Capture the cell that displays the provided text and extract its [x, y] central coordinate. 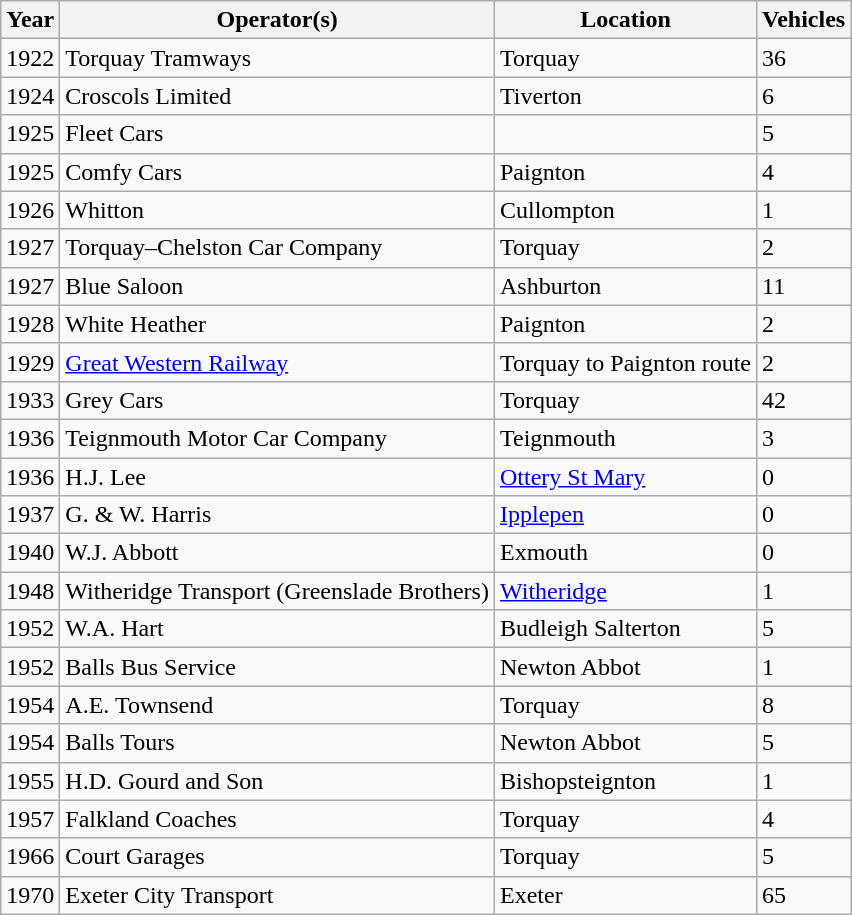
Year [30, 20]
6 [803, 96]
1937 [30, 515]
Great Western Railway [278, 362]
1948 [30, 591]
1924 [30, 96]
1933 [30, 400]
Budleigh Salterton [625, 629]
W.J. Abbott [278, 553]
Falkland Coaches [278, 819]
Tiverton [625, 96]
Ottery St Mary [625, 477]
White Heather [278, 324]
Whitton [278, 210]
Exmouth [625, 553]
Ipplepen [625, 515]
Blue Saloon [278, 286]
1966 [30, 857]
H.J. Lee [278, 477]
Exeter City Transport [278, 895]
Witheridge [625, 591]
Balls Tours [278, 743]
8 [803, 705]
Balls Bus Service [278, 667]
1926 [30, 210]
1955 [30, 781]
Vehicles [803, 20]
Location [625, 20]
65 [803, 895]
H.D. Gourd and Son [278, 781]
Croscols Limited [278, 96]
11 [803, 286]
1940 [30, 553]
Bishopsteignton [625, 781]
Fleet Cars [278, 134]
Torquay–Chelston Car Company [278, 248]
Witheridge Transport (Greenslade Brothers) [278, 591]
Exeter [625, 895]
1970 [30, 895]
Torquay Tramways [278, 58]
36 [803, 58]
42 [803, 400]
1957 [30, 819]
Teignmouth [625, 438]
Comfy Cars [278, 172]
1928 [30, 324]
Cullompton [625, 210]
Ashburton [625, 286]
1922 [30, 58]
Court Garages [278, 857]
Teignmouth Motor Car Company [278, 438]
Operator(s) [278, 20]
A.E. Townsend [278, 705]
G. & W. Harris [278, 515]
1929 [30, 362]
Torquay to Paignton route [625, 362]
3 [803, 438]
W.A. Hart [278, 629]
Grey Cars [278, 400]
